Detect which cell encompasses the target text, then output its (x, y) center coordinate. 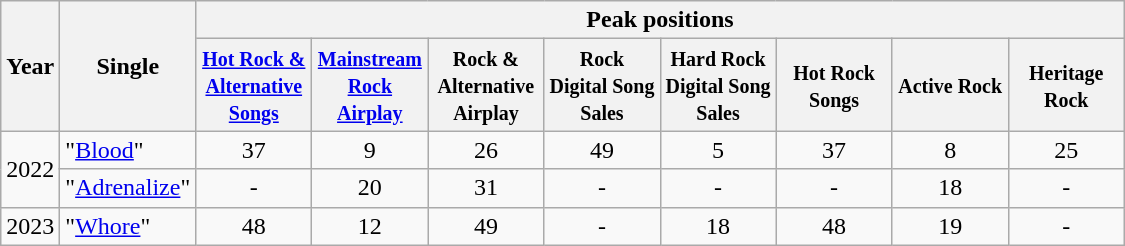
20 (370, 188)
8 (950, 150)
19 (950, 226)
Single (128, 66)
2023 (30, 226)
Rock & Alternative Airplay (486, 85)
Peak positions (660, 20)
"Blood" (128, 150)
Year (30, 66)
31 (486, 188)
9 (370, 150)
Hot Rock Songs (834, 85)
Hard Rock Digital Song Sales (718, 85)
12 (370, 226)
Hot Rock & Alternative Songs (254, 85)
26 (486, 150)
"Adrenalize" (128, 188)
25 (1066, 150)
Active Rock (950, 85)
Rock Digital Song Sales (602, 85)
Mainstream Rock Airplay (370, 85)
5 (718, 150)
2022 (30, 169)
"Whore" (128, 226)
Heritage Rock (1066, 85)
